Capture the cell that displays the provided text and extract its [X, Y] central coordinate. 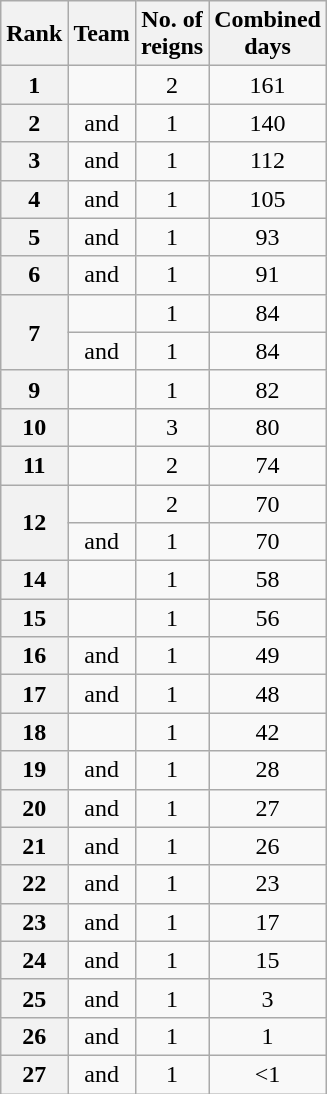
11 [34, 465]
16 [34, 656]
4 [34, 199]
25 [34, 998]
<1 [268, 1074]
112 [268, 161]
20 [34, 808]
48 [268, 694]
Team [102, 34]
14 [34, 580]
7 [34, 332]
49 [268, 656]
24 [34, 960]
58 [268, 580]
74 [268, 465]
12 [34, 522]
80 [268, 427]
10 [34, 427]
No. ofreigns [172, 34]
22 [34, 884]
21 [34, 846]
56 [268, 618]
105 [268, 199]
82 [268, 389]
Rank [34, 34]
93 [268, 237]
6 [34, 275]
Combineddays [268, 34]
161 [268, 85]
5 [34, 237]
9 [34, 389]
28 [268, 770]
140 [268, 123]
18 [34, 732]
19 [34, 770]
42 [268, 732]
91 [268, 275]
